Detect which cell encompasses the target text, then output its (X, Y) center coordinate. 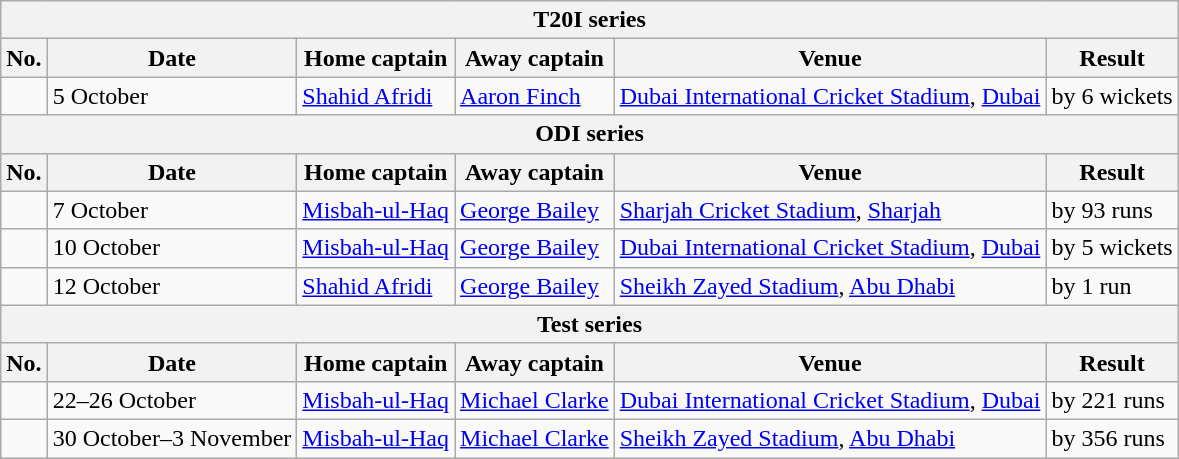
Aaron Finch (535, 96)
by 1 run (1112, 286)
ODI series (590, 134)
12 October (172, 286)
by 5 wickets (1112, 248)
T20I series (590, 20)
7 October (172, 210)
5 October (172, 96)
by 356 runs (1112, 438)
22–26 October (172, 400)
by 221 runs (1112, 400)
by 6 wickets (1112, 96)
30 October–3 November (172, 438)
10 October (172, 248)
Sharjah Cricket Stadium, Sharjah (830, 210)
Test series (590, 324)
by 93 runs (1112, 210)
